Scan for the cell matching the given text and deliver its (X, Y) coordinate at center. 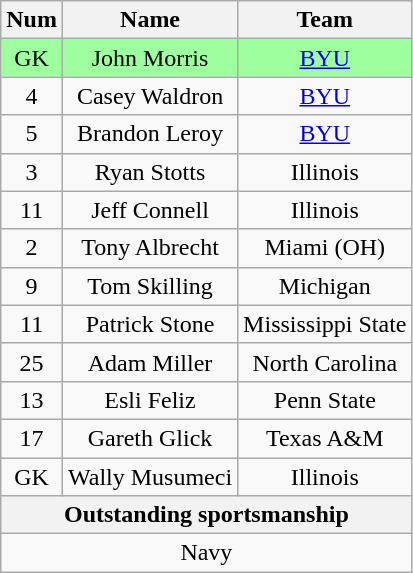
25 (32, 362)
2 (32, 248)
Tony Albrecht (150, 248)
Miami (OH) (325, 248)
Jeff Connell (150, 210)
17 (32, 438)
Ryan Stotts (150, 172)
Wally Musumeci (150, 477)
Texas A&M (325, 438)
North Carolina (325, 362)
Penn State (325, 400)
Adam Miller (150, 362)
John Morris (150, 58)
9 (32, 286)
Brandon Leroy (150, 134)
4 (32, 96)
Name (150, 20)
Outstanding sportsmanship (206, 515)
Patrick Stone (150, 324)
Num (32, 20)
Casey Waldron (150, 96)
Team (325, 20)
Gareth Glick (150, 438)
Mississippi State (325, 324)
Navy (206, 553)
Tom Skilling (150, 286)
5 (32, 134)
3 (32, 172)
13 (32, 400)
Esli Feliz (150, 400)
Michigan (325, 286)
